For the text-containing cell, return its midpoint in [X, Y] coordinate format. 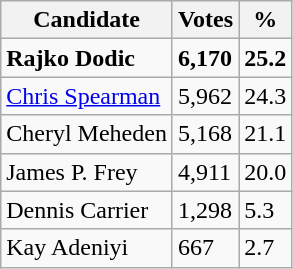
1,298 [205, 210]
5,168 [205, 134]
6,170 [205, 58]
667 [205, 248]
Kay Adeniyi [87, 248]
James P. Frey [87, 172]
21.1 [266, 134]
25.2 [266, 58]
20.0 [266, 172]
% [266, 20]
2.7 [266, 248]
Chris Spearman [87, 96]
24.3 [266, 96]
Dennis Carrier [87, 210]
Candidate [87, 20]
4,911 [205, 172]
Rajko Dodic [87, 58]
Cheryl Meheden [87, 134]
5.3 [266, 210]
Votes [205, 20]
5,962 [205, 96]
